Return (x, y) of the center of cell containing provided text 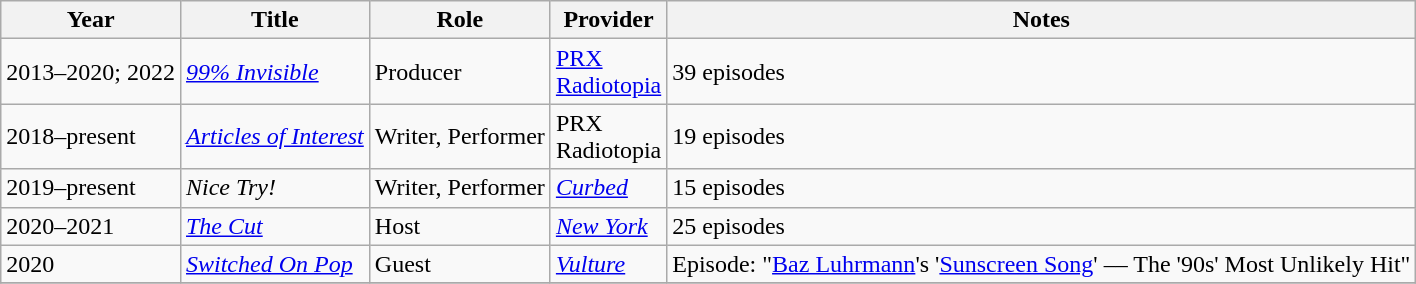
25 episodes (1042, 226)
Title (274, 20)
2018–present (91, 136)
19 episodes (1042, 136)
Guest (460, 264)
2020 (91, 264)
2020–2021 (91, 226)
Host (460, 226)
Notes (1042, 20)
Nice Try! (274, 188)
Producer (460, 72)
Curbed (608, 188)
15 episodes (1042, 188)
The Cut (274, 226)
Role (460, 20)
Vulture (608, 264)
Episode: "Baz Luhrmann's 'Sunscreen Song' –– The '90s' Most Unlikely Hit" (1042, 264)
39 episodes (1042, 72)
Provider (608, 20)
Articles of Interest (274, 136)
2019–present (91, 188)
New York (608, 226)
Year (91, 20)
Switched On Pop (274, 264)
99% Invisible (274, 72)
2013–2020; 2022 (91, 72)
